Output the (X, Y) coordinate of the center of the cell containing the given text.  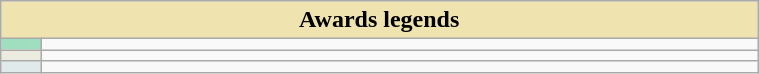
Awards legends (380, 20)
